Determine the [x, y] coordinate at the center of the cell enclosing the given text.  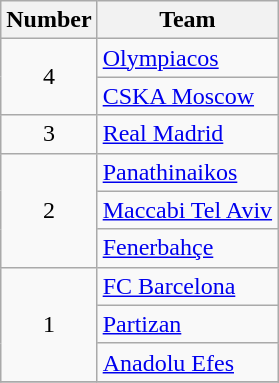
4 [49, 77]
Real Madrid [187, 134]
3 [49, 134]
Partizan [187, 324]
2 [49, 210]
FC Barcelona [187, 286]
Anadolu Efes [187, 362]
Team [187, 20]
Panathinaikos [187, 172]
CSKA Moscow [187, 96]
Maccabi Tel Aviv [187, 210]
Olympiacos [187, 58]
Number [49, 20]
1 [49, 324]
Fenerbahçe [187, 248]
